For the text-containing cell, return its midpoint in (X, Y) coordinate format. 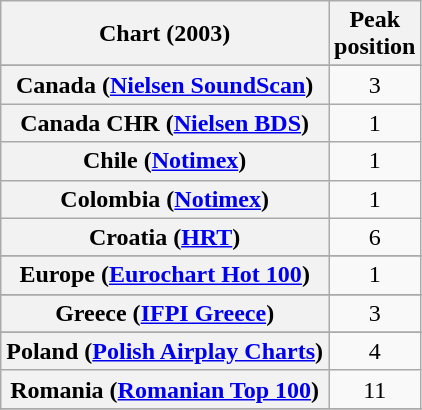
Romania (Romanian Top 100) (165, 389)
Europe (Eurochart Hot 100) (165, 275)
Poland (Polish Airplay Charts) (165, 351)
4 (375, 351)
Canada (Nielsen SoundScan) (165, 85)
Chile (Notimex) (165, 161)
Peakposition (375, 34)
Colombia (Notimex) (165, 199)
Canada CHR (Nielsen BDS) (165, 123)
Croatia (HRT) (165, 237)
Chart (2003) (165, 34)
6 (375, 237)
11 (375, 389)
Greece (IFPI Greece) (165, 313)
